Detect which cell encompasses the target text, then output its [X, Y] center coordinate. 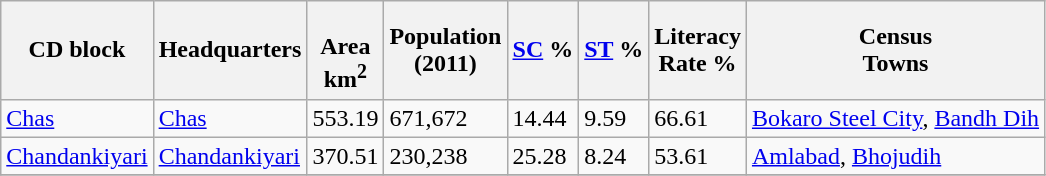
370.51 [346, 156]
Population(2011) [446, 50]
53.61 [698, 156]
SC % [543, 50]
14.44 [543, 118]
Literacy Rate % [698, 50]
66.61 [698, 118]
CensusTowns [895, 50]
Headquarters [230, 50]
9.59 [614, 118]
Amlabad, Bhojudih [895, 156]
Bokaro Steel City, Bandh Dih [895, 118]
25.28 [543, 156]
230,238 [446, 156]
ST % [614, 50]
553.19 [346, 118]
Areakm2 [346, 50]
671,672 [446, 118]
CD block [77, 50]
8.24 [614, 156]
